Output the (x, y) coordinate of the center of the cell containing the given text.  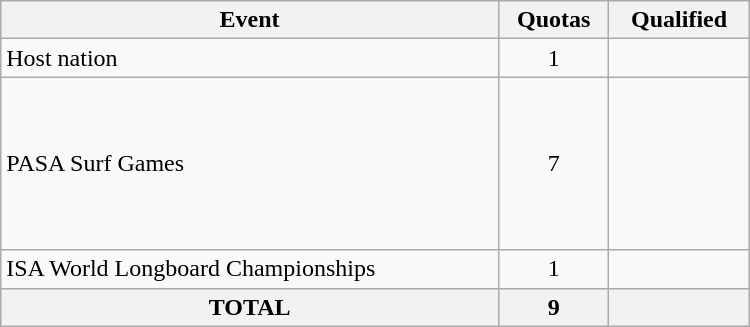
TOTAL (250, 307)
9 (554, 307)
Host nation (250, 58)
7 (554, 164)
Quotas (554, 20)
ISA World Longboard Championships (250, 269)
Qualified (679, 20)
Event (250, 20)
PASA Surf Games (250, 164)
